Return the [x, y] coordinate for the center point of the cell that contains the specified text.  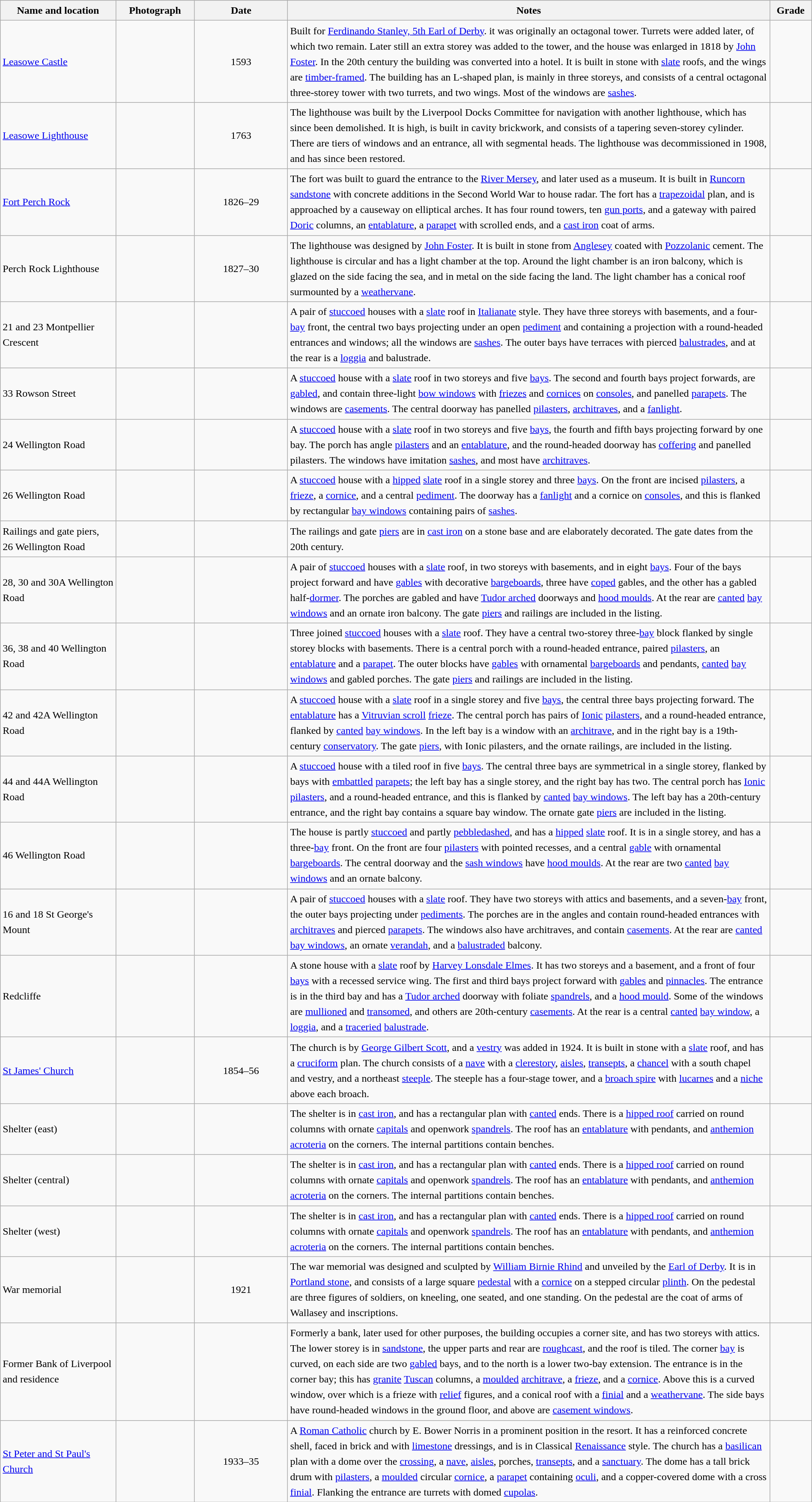
36, 38 and 40 Wellington Road [58, 656]
St Peter and St Paul's Church [58, 1461]
Date [241, 10]
1763 [241, 135]
Notes [528, 10]
Shelter (east) [58, 1129]
1854–56 [241, 1070]
Former Bank of Liverpool and residence [58, 1372]
Grade [791, 10]
46 Wellington Road [58, 856]
St James' Church [58, 1070]
24 Wellington Road [58, 445]
16 and 18 St George's Mount [58, 922]
33 Rowson Street [58, 393]
Fort Perch Rock [58, 202]
Railings and gate piers,26 Wellington Road [58, 539]
1933–35 [241, 1461]
Leasowe Lighthouse [58, 135]
Shelter (central) [58, 1180]
Leasowe Castle [58, 62]
26 Wellington Road [58, 495]
1827–30 [241, 268]
The railings and gate piers are in cast iron on a stone base and are elaborately decorated. The gate dates from the 20th century. [528, 539]
42 and 42A Wellington Road [58, 723]
28, 30 and 30A Wellington Road [58, 589]
Shelter (west) [58, 1231]
Perch Rock Lighthouse [58, 268]
1593 [241, 62]
Name and location [58, 10]
21 and 23 Montpellier Crescent [58, 335]
War memorial [58, 1290]
Redcliffe [58, 996]
1921 [241, 1290]
44 and 44A Wellington Road [58, 789]
Photograph [155, 10]
1826–29 [241, 202]
